Determine the (x, y) coordinate at the center of the cell enclosing the given text.  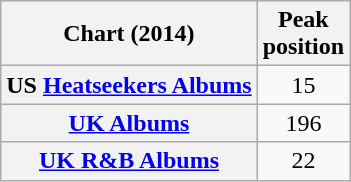
22 (303, 161)
196 (303, 123)
US Heatseekers Albums (129, 85)
Peakposition (303, 34)
UK Albums (129, 123)
UK R&B Albums (129, 161)
15 (303, 85)
Chart (2014) (129, 34)
